From the cell containing the given text, extract its center point as (X, Y) coordinate. 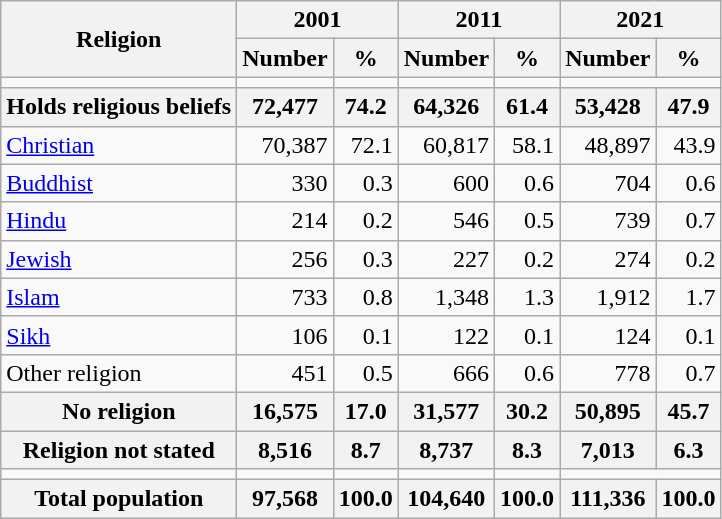
74.2 (366, 107)
Total population (119, 499)
666 (446, 373)
8.7 (366, 449)
274 (608, 259)
8,516 (285, 449)
43.9 (688, 145)
704 (608, 183)
124 (608, 335)
600 (446, 183)
72.1 (366, 145)
122 (446, 335)
778 (608, 373)
72,477 (285, 107)
Hindu (119, 221)
Religion (119, 39)
45.7 (688, 411)
111,336 (608, 499)
6.3 (688, 449)
1.7 (688, 297)
2001 (318, 20)
17.0 (366, 411)
0.8 (366, 297)
60,817 (446, 145)
214 (285, 221)
Jewish (119, 259)
Other religion (119, 373)
53,428 (608, 107)
31,577 (446, 411)
256 (285, 259)
97,568 (285, 499)
64,326 (446, 107)
546 (446, 221)
Sikh (119, 335)
1,348 (446, 297)
8.3 (528, 449)
Buddhist (119, 183)
30.2 (528, 411)
1,912 (608, 297)
Religion not stated (119, 449)
70,387 (285, 145)
739 (608, 221)
7,013 (608, 449)
2011 (478, 20)
61.4 (528, 107)
2021 (640, 20)
No religion (119, 411)
Christian (119, 145)
8,737 (446, 449)
104,640 (446, 499)
50,895 (608, 411)
1.3 (528, 297)
58.1 (528, 145)
47.9 (688, 107)
733 (285, 297)
330 (285, 183)
106 (285, 335)
16,575 (285, 411)
Islam (119, 297)
Holds religious beliefs (119, 107)
451 (285, 373)
48,897 (608, 145)
227 (446, 259)
